Determine the (x, y) coordinate at the center of the cell enclosing the given text.  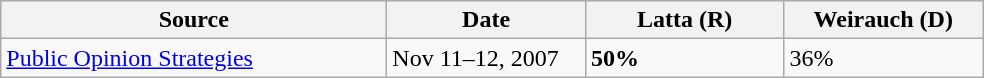
Weirauch (D) (884, 20)
Date (486, 20)
Source (194, 20)
36% (884, 58)
Latta (R) (684, 20)
50% (684, 58)
Public Opinion Strategies (194, 58)
Nov 11–12, 2007 (486, 58)
